Scan for the cell matching the given text and deliver its (x, y) coordinate at center. 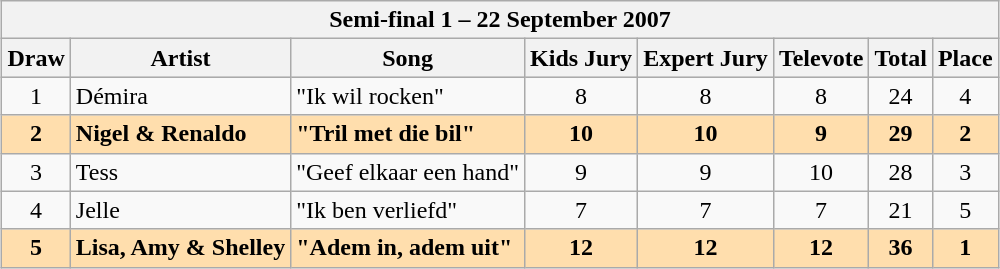
Place (965, 58)
Song (408, 58)
"Tril met die bil" (408, 134)
Televote (820, 58)
Expert Jury (706, 58)
Semi-final 1 – 22 September 2007 (500, 20)
Artist (180, 58)
Draw (36, 58)
36 (901, 248)
Kids Jury (582, 58)
Lisa, Amy & Shelley (180, 248)
21 (901, 210)
24 (901, 96)
28 (901, 172)
"Adem in, adem uit" (408, 248)
"Ik wil rocken" (408, 96)
29 (901, 134)
Jelle (180, 210)
Démira (180, 96)
Tess (180, 172)
"Ik ben verliefd" (408, 210)
"Geef elkaar een hand" (408, 172)
Nigel & Renaldo (180, 134)
Total (901, 58)
